Detect which cell encompasses the target text, then output its (x, y) center coordinate. 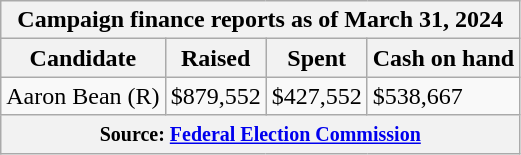
Source: Federal Election Commission (260, 134)
Raised (216, 58)
Spent (316, 58)
$879,552 (216, 96)
Candidate (83, 58)
Aaron Bean (R) (83, 96)
Cash on hand (443, 58)
Campaign finance reports as of March 31, 2024 (260, 20)
$427,552 (316, 96)
$538,667 (443, 96)
